Identify which cell holds the provided text, then report its [x, y] central coordinate. 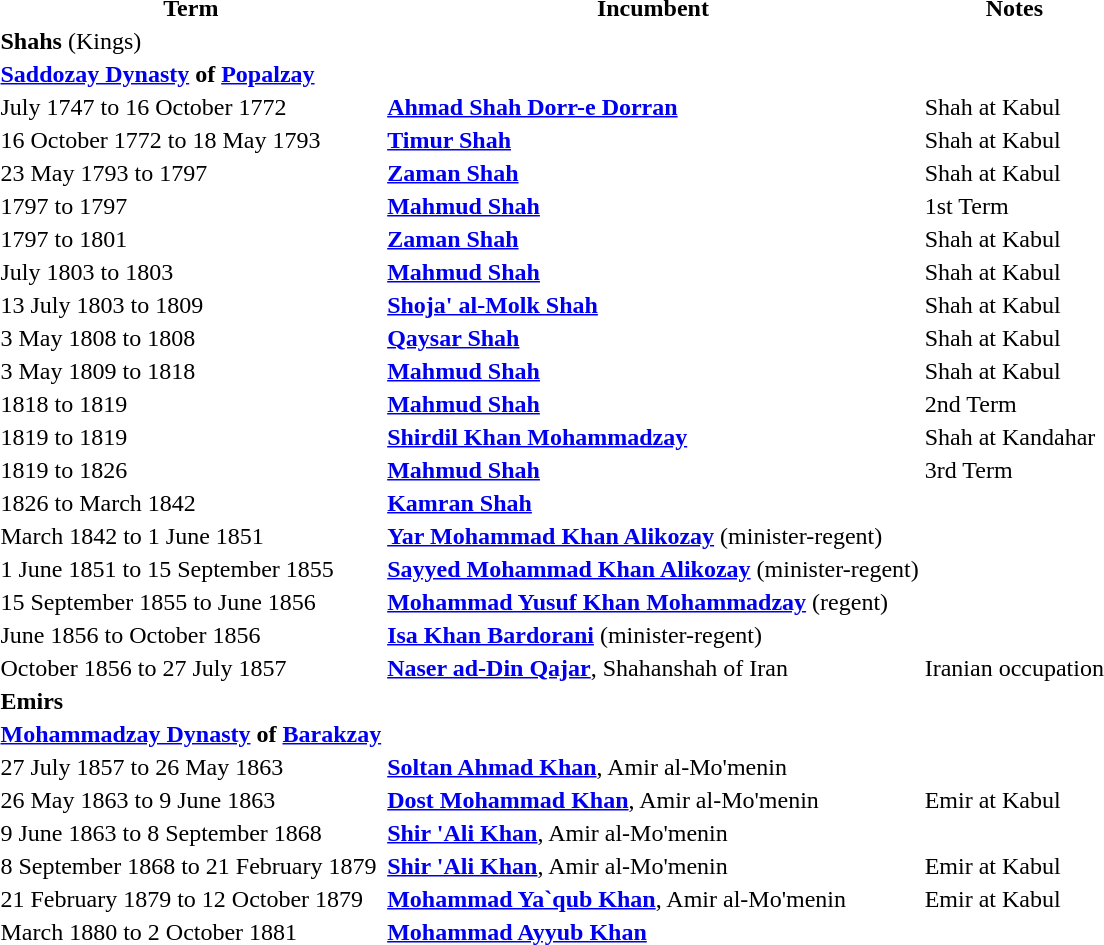
Sayyed Mohammad Khan Alikozay (minister-regent) [654, 569]
Shirdil Khan Mohammadzay [654, 437]
Kamran Shah [654, 503]
Qaysar Shah [654, 338]
Shoja' al-Molk Shah [654, 305]
Mohammad Ya`qub Khan, Amir al-Mo'menin [654, 899]
Naser ad-Din Qajar, Shahanshah of Iran [654, 668]
Dost Mohammad Khan, Amir al-Mo'menin [654, 800]
Isa Khan Bardorani (minister-regent) [654, 635]
Mohammad Yusuf Khan Mohammadzay (regent) [654, 602]
Timur Shah [654, 140]
Yar Mohammad Khan Alikozay (minister-regent) [654, 536]
Ahmad Shah Dorr-e Dorran [654, 107]
Soltan Ahmad Khan, Amir al-Mo'menin [654, 767]
